Provide the [x, y] coordinate of the cell's center where the given text is located.  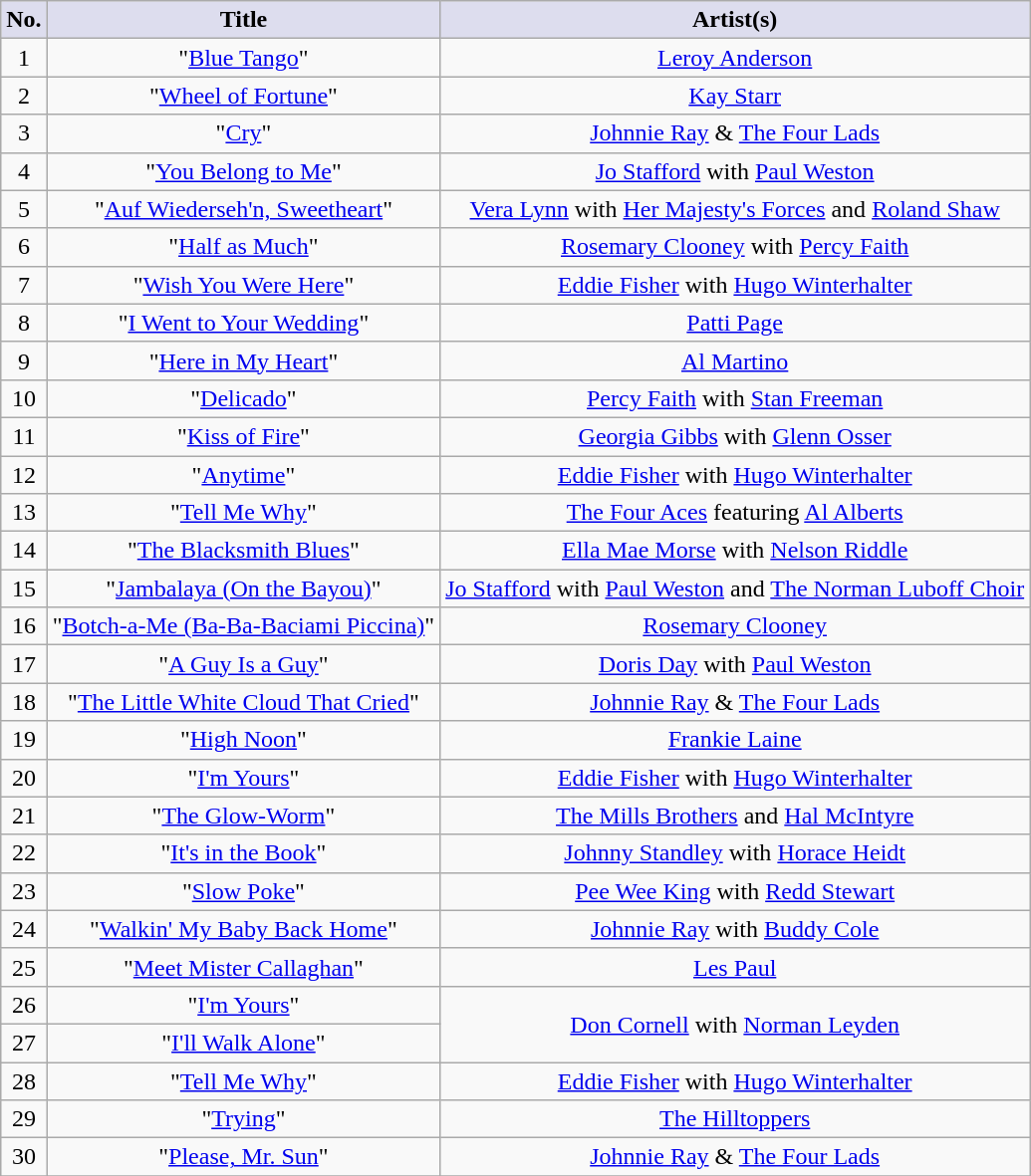
"Anytime" [243, 475]
12 [24, 475]
"High Noon" [243, 740]
"A Guy Is a Guy" [243, 664]
26 [24, 1005]
19 [24, 740]
"Kiss of Fire" [243, 436]
Leroy Anderson [735, 58]
"The Blacksmith Blues" [243, 551]
21 [24, 816]
"Please, Mr. Sun" [243, 1157]
"Auf Wiederseh'n, Sweetheart" [243, 209]
Al Martino [735, 360]
"Wheel of Fortune" [243, 96]
22 [24, 853]
28 [24, 1080]
Ella Mae Morse with Nelson Riddle [735, 551]
"Half as Much" [243, 247]
"Trying" [243, 1119]
10 [24, 398]
"Meet Mister Callaghan" [243, 967]
29 [24, 1119]
Georgia Gibbs with Glenn Osser [735, 436]
"Jambalaya (On the Bayou)" [243, 588]
11 [24, 436]
15 [24, 588]
7 [24, 285]
Artist(s) [735, 20]
Don Cornell with Norman Leyden [735, 1024]
"You Belong to Me" [243, 171]
Pee Wee King with Redd Stewart [735, 891]
"I Went to Your Wedding" [243, 323]
30 [24, 1157]
Rosemary Clooney [735, 626]
Les Paul [735, 967]
2 [24, 96]
6 [24, 247]
"Botch-a-Me (Ba-Ba-Baciami Piccina)" [243, 626]
"Wish You Were Here" [243, 285]
"Delicado" [243, 398]
The Four Aces featuring Al Alberts [735, 513]
Title [243, 20]
23 [24, 891]
Patti Page [735, 323]
Rosemary Clooney with Percy Faith [735, 247]
Jo Stafford with Paul Weston and The Norman Luboff Choir [735, 588]
27 [24, 1043]
Jo Stafford with Paul Weston [735, 171]
"Cry" [243, 133]
24 [24, 929]
Kay Starr [735, 96]
"It's in the Book" [243, 853]
"Here in My Heart" [243, 360]
14 [24, 551]
18 [24, 702]
"Blue Tango" [243, 58]
Johnnie Ray with Buddy Cole [735, 929]
"The Little White Cloud That Cried" [243, 702]
8 [24, 323]
16 [24, 626]
The Mills Brothers and Hal McIntyre [735, 816]
25 [24, 967]
The Hilltoppers [735, 1119]
"I'll Walk Alone" [243, 1043]
"The Glow-Worm" [243, 816]
Doris Day with Paul Weston [735, 664]
"Slow Poke" [243, 891]
Vera Lynn with Her Majesty's Forces and Roland Shaw [735, 209]
17 [24, 664]
1 [24, 58]
Johnny Standley with Horace Heidt [735, 853]
No. [24, 20]
Frankie Laine [735, 740]
4 [24, 171]
5 [24, 209]
9 [24, 360]
Percy Faith with Stan Freeman [735, 398]
"Walkin' My Baby Back Home" [243, 929]
3 [24, 133]
13 [24, 513]
20 [24, 778]
